Search for the cell housing the specified text and yield its [x, y] center coordinate. 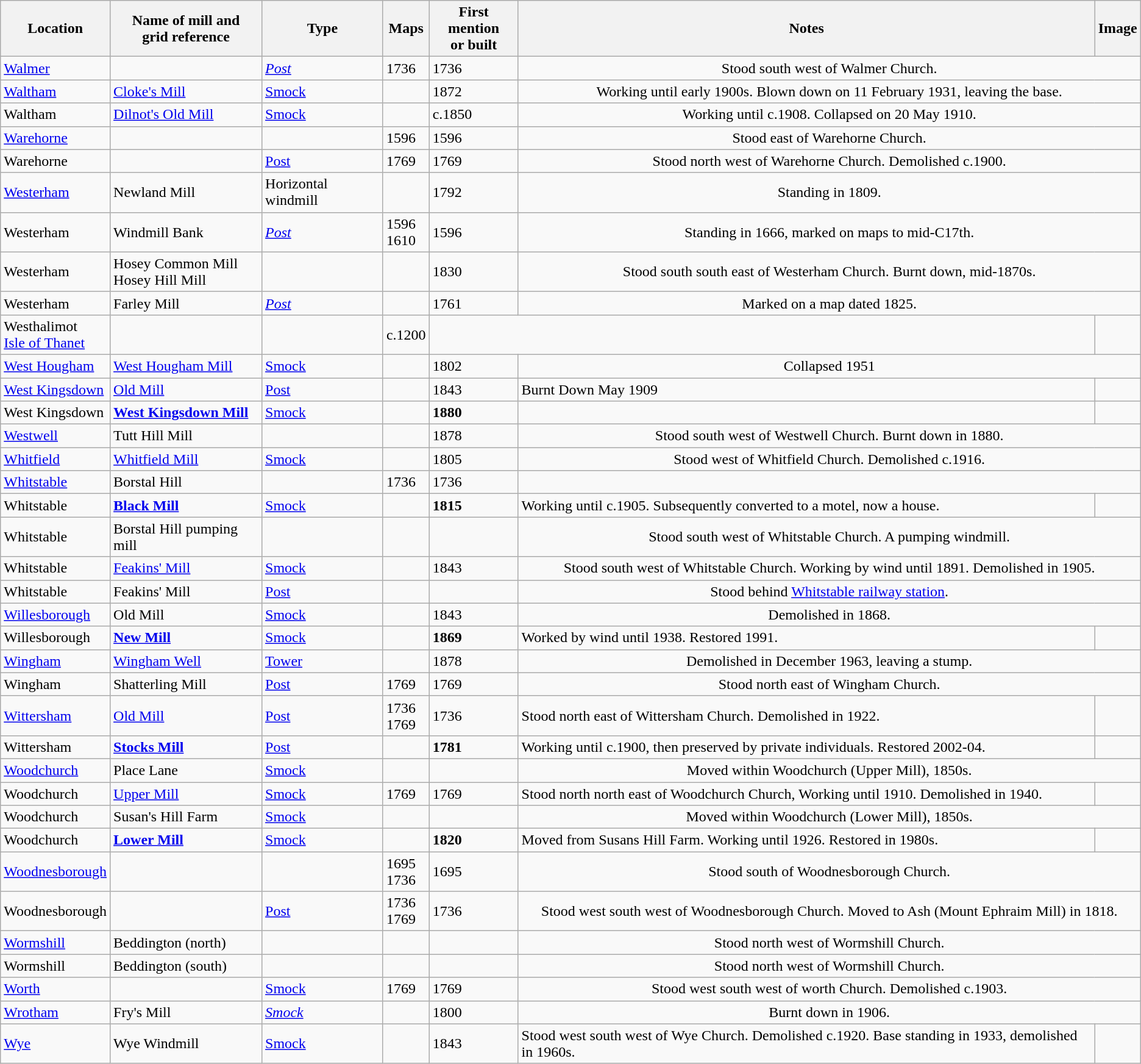
Demolished in December 1963, leaving a stump. [829, 661]
Black Mill [187, 505]
Stood north east of Wittersham Church. Demolished in 1922. [806, 716]
Stood south of Woodnesborough Church. [829, 872]
Working until c.1908. Collapsed on 20 May 1910. [829, 115]
Image [1118, 29]
Name of mill andgrid reference [187, 29]
Stood north north east of Woodchurch Church, Working until 1910. Demolished in 1940. [806, 793]
Type [323, 29]
West Kingsdown Mill [187, 413]
15961610 [406, 232]
Standing in 1666, marked on maps to mid-C17th. [829, 232]
1815 [474, 505]
Stood north east of Wingham Church. [829, 684]
1792 [474, 193]
c.1850 [474, 115]
Collapsed 1951 [829, 366]
Standing in 1809. [829, 193]
1695 [474, 872]
West Hougham Mill [187, 366]
1872 [474, 91]
Newland Mill [187, 193]
Farley Mill [187, 303]
WesthalimotIsle of Thanet [55, 334]
16951736 [406, 872]
Dilnot's Old Mill [187, 115]
1802 [474, 366]
Lower Mill [187, 840]
1805 [474, 459]
Stood south west of Westwell Church. Burnt down in 1880. [829, 436]
Stood south west of Whitstable Church. A pumping windmill. [829, 537]
Windmill Bank [187, 232]
Whitfield [55, 459]
Working until early 1900s. Blown down on 11 February 1931, leaving the base. [829, 91]
Tutt Hill Mill [187, 436]
Stood north west of Warehorne Church. Demolished c.1900. [829, 161]
Shatterling Mill [187, 684]
1830 [474, 272]
West Hougham [55, 366]
Stood east of Warehorne Church. [829, 138]
Burnt Down May 1909 [806, 390]
Stood west of Whitfield Church. Demolished c.1916. [829, 459]
Demolished in 1868. [829, 615]
Horizontal windmill [323, 193]
1781 [474, 747]
Working until c.1905. Subsequently converted to a motel, now a house. [806, 505]
Maps [406, 29]
Whitfield Mill [187, 459]
Tower [323, 661]
Walmer [55, 68]
c.1200 [406, 334]
Fry's Mill [187, 1012]
Stood behind Whitstable railway station. [829, 591]
Worked by wind until 1938. Restored 1991. [806, 638]
1880 [474, 413]
Stocks Mill [187, 747]
Stood west south west of Woodnesborough Church. Moved to Ash (Mount Ephraim Mill) in 1818. [829, 911]
Wye Windmill [187, 1044]
Moved within Woodchurch (Lower Mill), 1850s. [829, 817]
Westwell [55, 436]
Beddington (north) [187, 943]
Susan's Hill Farm [187, 817]
1869 [474, 638]
Stood west south west of Wye Church. Demolished c.1920. Base standing in 1933, demolished in 1960s. [806, 1044]
Moved from Susans Hill Farm. Working until 1926. Restored in 1980s. [806, 840]
Marked on a map dated 1825. [829, 303]
Working until c.1900, then preserved by private individuals. Restored 2002-04. [806, 747]
1820 [474, 840]
Location [55, 29]
Upper Mill [187, 793]
Beddington (south) [187, 966]
Stood south south east of Westerham Church. Burnt down, mid-1870s. [829, 272]
Wingham Well [187, 661]
Burnt down in 1906. [829, 1012]
First mentionor built [474, 29]
Borstal Hill pumping mill [187, 537]
Cloke's Mill [187, 91]
Stood west south west of worth Church. Demolished c.1903. [829, 989]
Borstal Hill [187, 482]
Worth [55, 989]
Wye [55, 1044]
1800 [474, 1012]
Notes [806, 29]
Hosey Common MillHosey Hill Mill [187, 272]
Place Lane [187, 770]
Stood south west of Whitstable Church. Working by wind until 1891. Demolished in 1905. [829, 568]
Wrotham [55, 1012]
Moved within Woodchurch (Upper Mill), 1850s. [829, 770]
1761 [474, 303]
Stood south west of Walmer Church. [829, 68]
New Mill [187, 638]
